Return the (x, y) coordinate for the center point of the cell that contains the specified text.  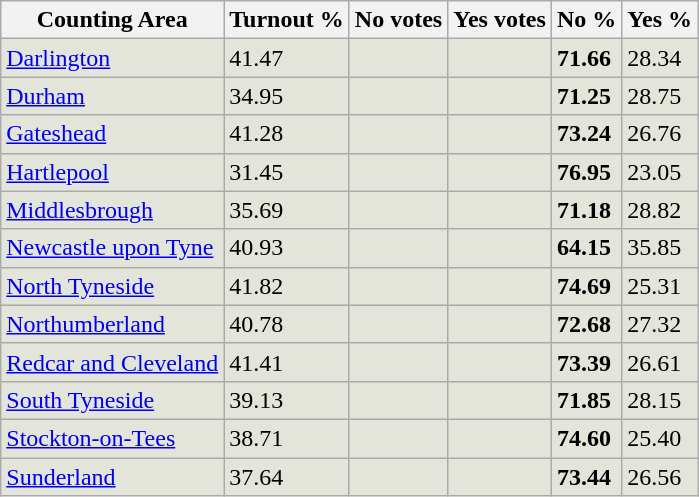
No % (586, 20)
40.78 (287, 324)
23.05 (660, 172)
Gateshead (112, 134)
Darlington (112, 58)
Counting Area (112, 20)
Sunderland (112, 477)
41.28 (287, 134)
Durham (112, 96)
25.40 (660, 438)
39.13 (287, 400)
71.18 (586, 210)
64.15 (586, 248)
Yes % (660, 20)
No votes (398, 20)
Stockton-on-Tees (112, 438)
28.75 (660, 96)
41.47 (287, 58)
37.64 (287, 477)
Yes votes (500, 20)
71.25 (586, 96)
North Tyneside (112, 286)
31.45 (287, 172)
34.95 (287, 96)
Northumberland (112, 324)
41.41 (287, 362)
35.69 (287, 210)
28.15 (660, 400)
76.95 (586, 172)
38.71 (287, 438)
71.85 (586, 400)
72.68 (586, 324)
28.34 (660, 58)
Turnout % (287, 20)
74.60 (586, 438)
74.69 (586, 286)
25.31 (660, 286)
27.32 (660, 324)
73.39 (586, 362)
26.56 (660, 477)
28.82 (660, 210)
26.61 (660, 362)
40.93 (287, 248)
26.76 (660, 134)
Hartlepool (112, 172)
South Tyneside (112, 400)
Middlesbrough (112, 210)
Newcastle upon Tyne (112, 248)
Redcar and Cleveland (112, 362)
35.85 (660, 248)
41.82 (287, 286)
73.24 (586, 134)
71.66 (586, 58)
73.44 (586, 477)
